Return the (X, Y) coordinate for the center point of the cell that contains the specified text.  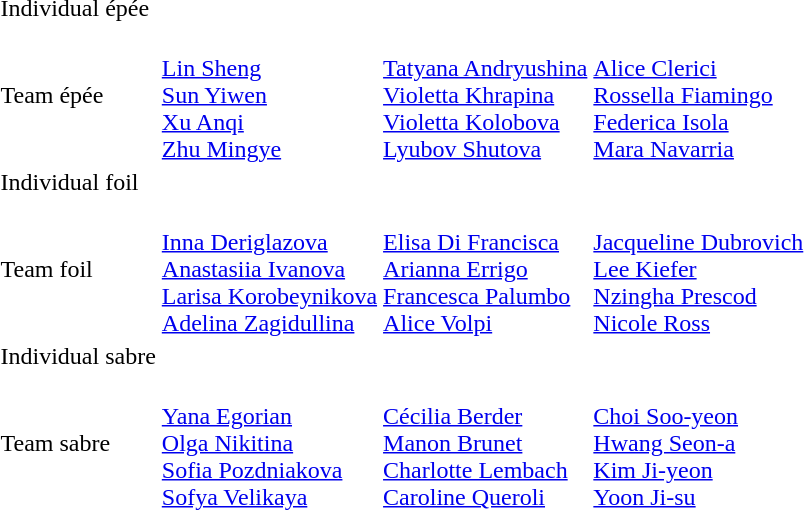
Elisa Di FranciscaArianna ErrigoFrancesca PalumboAlice Volpi (486, 269)
Inna DeriglazovaAnastasiia IvanovaLarisa KorobeynikovaAdelina Zagidullina (269, 269)
Lin ShengSun YiwenXu AnqiZhu Mingye (269, 95)
Tatyana AndryushinaVioletta KhrapinaVioletta KolobovaLyubov Shutova (486, 95)
